Provide the [x, y] coordinate of the cell's center where the given text is located.  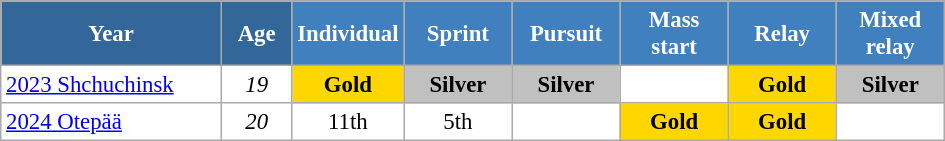
Mass start [674, 34]
5th [458, 122]
2024 Otepää [112, 122]
Pursuit [566, 34]
Mixed relay [890, 34]
11th [348, 122]
Year [112, 34]
19 [256, 85]
20 [256, 122]
Age [256, 34]
Individual [348, 34]
2023 Shchuchinsk [112, 85]
Relay [782, 34]
Sprint [458, 34]
